Search for the cell housing the specified text and yield its [x, y] center coordinate. 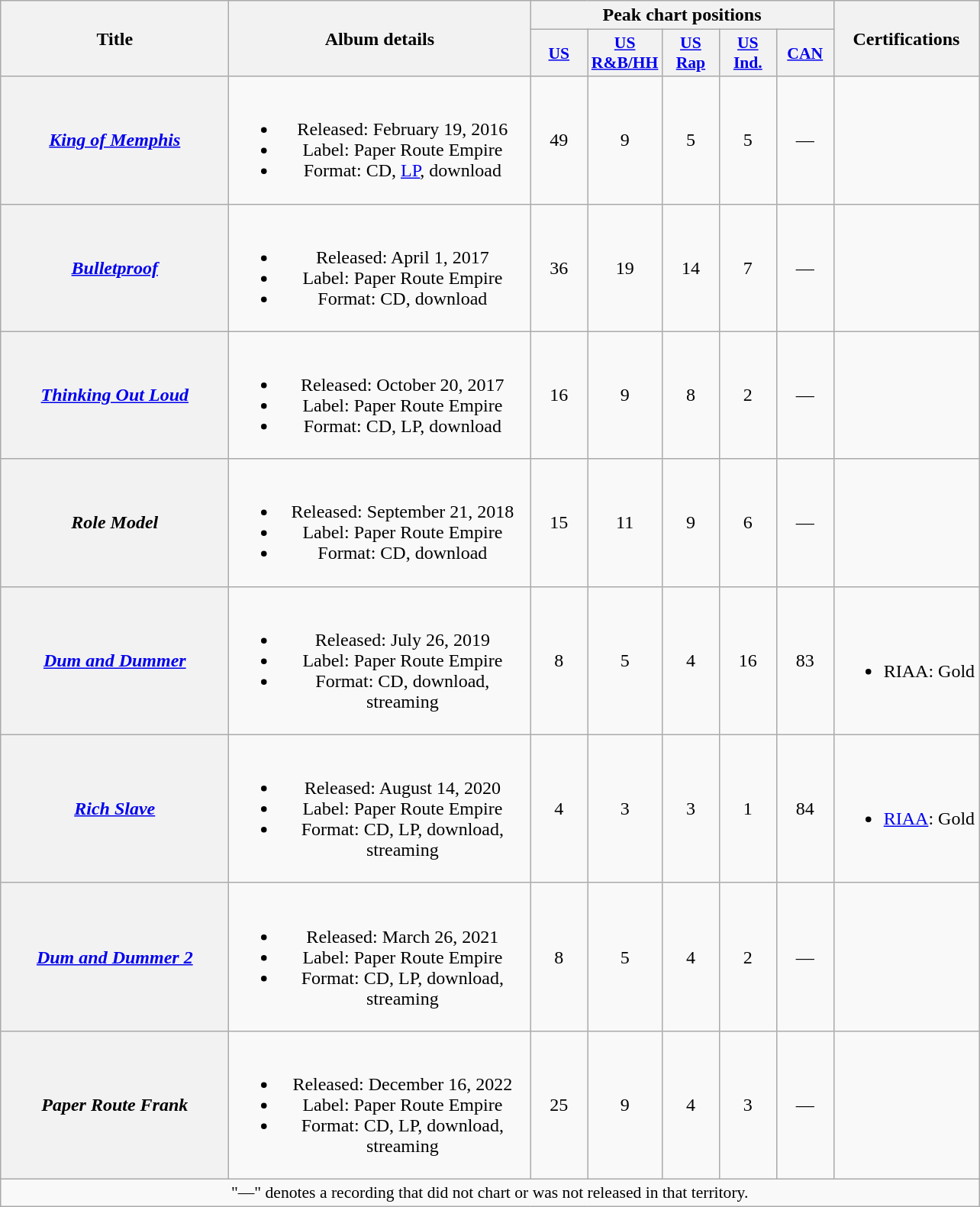
Released: December 16, 2022Label: Paper Route EmpireFormat: CD, LP, download, streaming [380, 1105]
Released: September 21, 2018Label: Paper Route EmpireFormat: CD, download [380, 522]
Dum and Dummer 2 [114, 957]
14 [690, 267]
Released: July 26, 2019Label: Paper Route EmpireFormat: CD, download, streaming [380, 660]
"—" denotes a recording that did not chart or was not released in that territory. [490, 1192]
Released: April 1, 2017Label: Paper Route EmpireFormat: CD, download [380, 267]
CAN [804, 53]
Role Model [114, 522]
49 [559, 140]
Released: February 19, 2016Label: Paper Route EmpireFormat: CD, LP, download [380, 140]
6 [748, 522]
US R&B/HH [625, 53]
Thinking Out Loud [114, 395]
25 [559, 1105]
Peak chart positions [682, 15]
Paper Route Frank [114, 1105]
84 [804, 808]
Rich Slave [114, 808]
Album details [380, 38]
Certifications [906, 38]
USInd. [748, 53]
11 [625, 522]
19 [625, 267]
Dum and Dummer [114, 660]
US [559, 53]
Released: August 14, 2020Label: Paper Route EmpireFormat: CD, LP, download, streaming [380, 808]
1 [748, 808]
Released: October 20, 2017Label: Paper Route EmpireFormat: CD, LP, download [380, 395]
15 [559, 522]
36 [559, 267]
7 [748, 267]
83 [804, 660]
Title [114, 38]
Bulletproof [114, 267]
King of Memphis [114, 140]
US Rap [690, 53]
Released: March 26, 2021Label: Paper Route EmpireFormat: CD, LP, download, streaming [380, 957]
